Locate the cell with the specified text and output its [X, Y] center coordinate. 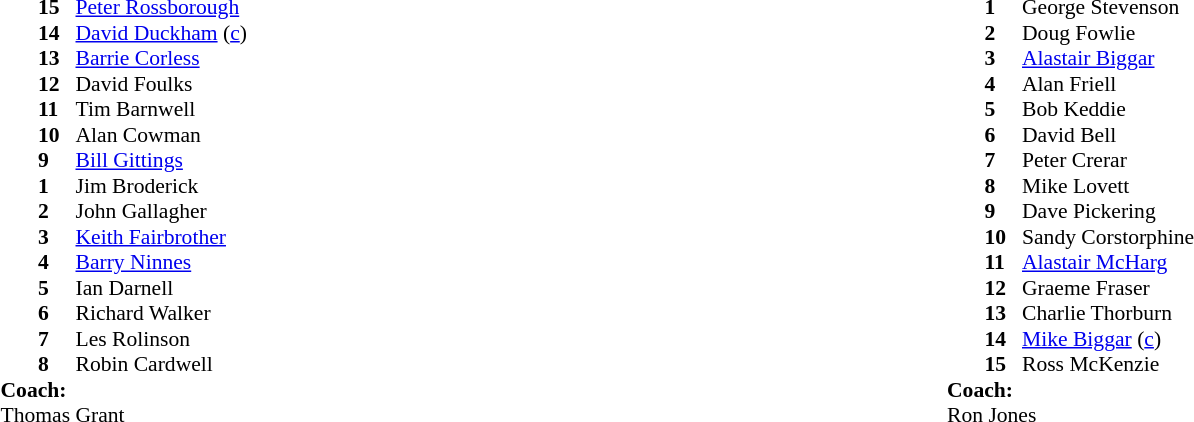
Barry Ninnes [162, 263]
Tim Barnwell [162, 109]
Mike Biggar (c) [1108, 339]
Mike Lovett [1108, 186]
Alastair Biggar [1108, 59]
Dave Pickering [1108, 211]
Peter Crerar [1108, 161]
Ian Darnell [162, 288]
Bill Gittings [162, 161]
Robin Cardwell [162, 365]
Sandy Corstorphine [1108, 237]
David Foulks [162, 84]
Bob Keddie [1108, 109]
John Gallagher [162, 211]
Charlie Thorburn [1108, 313]
Alan Friell [1108, 84]
Doug Fowlie [1108, 33]
Alastair McHarg [1108, 263]
Alan Cowman [162, 135]
Barrie Corless [162, 59]
Jim Broderick [162, 186]
Les Rolinson [162, 339]
1 [57, 186]
Ross McKenzie [1108, 365]
15 [1003, 365]
Richard Walker [162, 313]
David Bell [1108, 135]
Keith Fairbrother [162, 237]
Graeme Fraser [1108, 288]
David Duckham (c) [162, 33]
